Extract the (x, y) coordinate from the center of the cell holding the provided text.  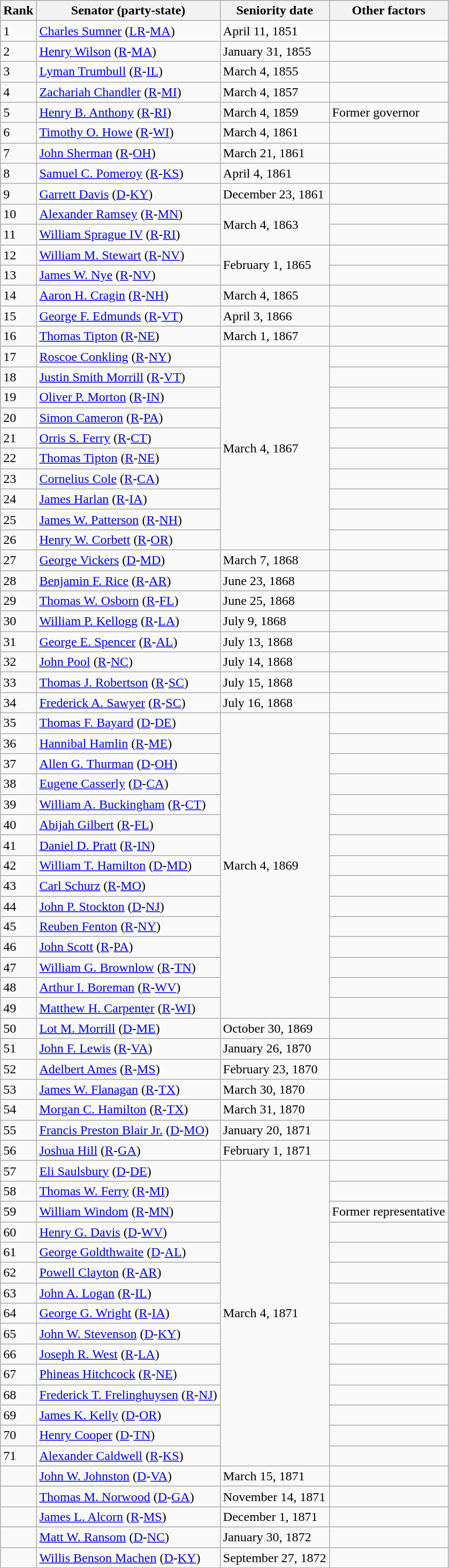
55 (18, 1130)
11 (18, 234)
Francis Preston Blair Jr. (D-MO) (128, 1130)
Rank (18, 11)
16 (18, 336)
Matt W. Ransom (D-NC) (128, 1537)
March 30, 1870 (275, 1089)
Thomas F. Bayard (D-DE) (128, 723)
59 (18, 1211)
Garrett Davis (D-KY) (128, 194)
Hannibal Hamlin (R-ME) (128, 743)
67 (18, 1374)
9 (18, 194)
March 4, 1865 (275, 296)
March 4, 1863 (275, 224)
Simon Cameron (R-PA) (128, 418)
Daniel D. Pratt (R-IN) (128, 845)
Charles Sumner (LR-MA) (128, 31)
38 (18, 784)
Henry B. Anthony (R-RI) (128, 112)
October 30, 1869 (275, 1028)
James L. Alcorn (R-MS) (128, 1517)
James W. Flanagan (R-TX) (128, 1089)
Eugene Casserly (D-CA) (128, 784)
Lot M. Morrill (D-ME) (128, 1028)
54 (18, 1110)
64 (18, 1313)
Alexander Caldwell (R-KS) (128, 1456)
George Goldthwaite (D-AL) (128, 1252)
John W. Johnston (D-VA) (128, 1476)
2 (18, 51)
March 4, 1867 (275, 448)
George G. Wright (R-IA) (128, 1313)
Powell Clayton (R-AR) (128, 1273)
46 (18, 947)
Former representative (389, 1211)
Morgan C. Hamilton (R-TX) (128, 1110)
50 (18, 1028)
53 (18, 1089)
Cornelius Cole (R-CA) (128, 479)
James W. Nye (R-NV) (128, 275)
William P. Kellogg (R-LA) (128, 621)
Zachariah Chandler (R-MI) (128, 92)
13 (18, 275)
March 1, 1867 (275, 336)
Willis Benson Machen (D-KY) (128, 1558)
March 4, 1855 (275, 72)
39 (18, 804)
Benjamin F. Rice (R-AR) (128, 580)
James Harlan (R-IA) (128, 499)
1 (18, 31)
Thomas J. Robertson (R-SC) (128, 682)
Alexander Ramsey (R-MN) (128, 214)
Henry W. Corbett (R-OR) (128, 540)
60 (18, 1232)
35 (18, 723)
40 (18, 825)
William G. Brownlow (R-TN) (128, 967)
66 (18, 1354)
69 (18, 1415)
Roscoe Conkling (R-NY) (128, 357)
Thomas W. Ferry (R-MI) (128, 1191)
July 13, 1868 (275, 642)
47 (18, 967)
10 (18, 214)
March 4, 1869 (275, 865)
John A. Logan (R-IL) (128, 1293)
William A. Buckingham (R-CT) (128, 804)
70 (18, 1435)
20 (18, 418)
56 (18, 1150)
14 (18, 296)
Samuel C. Pomeroy (R-KS) (128, 173)
Aaron H. Cragin (R-NH) (128, 296)
19 (18, 397)
March 4, 1871 (275, 1313)
March 31, 1870 (275, 1110)
John P. Stockton (D-NJ) (128, 906)
John Scott (R-PA) (128, 947)
37 (18, 764)
Justin Smith Morrill (R-VT) (128, 377)
April 11, 1851 (275, 31)
April 4, 1861 (275, 173)
5 (18, 112)
John Sherman (R-OH) (128, 153)
Seniority date (275, 11)
15 (18, 316)
Eli Saulsbury (D-DE) (128, 1171)
George Vickers (D-MD) (128, 560)
January 31, 1855 (275, 51)
Allen G. Thurman (D-OH) (128, 764)
Timothy O. Howe (R-WI) (128, 133)
32 (18, 662)
George F. Edmunds (R-VT) (128, 316)
April 3, 1866 (275, 316)
Matthew H. Carpenter (R-WI) (128, 1008)
July 15, 1868 (275, 682)
24 (18, 499)
41 (18, 845)
71 (18, 1456)
Senator (party-state) (128, 11)
Joshua Hill (R-GA) (128, 1150)
Thomas W. Osborn (R-FL) (128, 601)
68 (18, 1395)
57 (18, 1171)
48 (18, 988)
27 (18, 560)
Adelbert Ames (R-MS) (128, 1069)
July 9, 1868 (275, 621)
3 (18, 72)
February 23, 1870 (275, 1069)
November 14, 1871 (275, 1496)
43 (18, 886)
58 (18, 1191)
December 1, 1871 (275, 1517)
31 (18, 642)
34 (18, 703)
Abijah Gilbert (R-FL) (128, 825)
7 (18, 153)
28 (18, 580)
December 23, 1861 (275, 194)
49 (18, 1008)
January 30, 1872 (275, 1537)
Former governor (389, 112)
42 (18, 865)
Carl Schurz (R-MO) (128, 886)
William T. Hamilton (D-MD) (128, 865)
63 (18, 1293)
Oliver P. Morton (R-IN) (128, 397)
29 (18, 601)
January 20, 1871 (275, 1130)
21 (18, 438)
March 4, 1861 (275, 133)
July 14, 1868 (275, 662)
Thomas M. Norwood (D-GA) (128, 1496)
March 4, 1859 (275, 112)
Frederick T. Frelinghuysen (R-NJ) (128, 1395)
61 (18, 1252)
23 (18, 479)
William Sprague IV (R-RI) (128, 234)
62 (18, 1273)
Joseph R. West (R-LA) (128, 1354)
Reuben Fenton (R-NY) (128, 927)
June 25, 1868 (275, 601)
January 26, 1870 (275, 1049)
17 (18, 357)
March 21, 1861 (275, 153)
James K. Kelly (D-OR) (128, 1415)
36 (18, 743)
Frederick A. Sawyer (R-SC) (128, 703)
8 (18, 173)
12 (18, 255)
September 27, 1872 (275, 1558)
65 (18, 1334)
18 (18, 377)
March 15, 1871 (275, 1476)
Henry Wilson (R-MA) (128, 51)
George E. Spencer (R-AL) (128, 642)
John Pool (R-NC) (128, 662)
March 4, 1857 (275, 92)
July 16, 1868 (275, 703)
June 23, 1868 (275, 580)
William Windom (R-MN) (128, 1211)
February 1, 1871 (275, 1150)
Henry Cooper (D-TN) (128, 1435)
30 (18, 621)
March 7, 1868 (275, 560)
33 (18, 682)
Arthur I. Boreman (R-WV) (128, 988)
February 1, 1865 (275, 265)
Orris S. Ferry (R-CT) (128, 438)
25 (18, 519)
Other factors (389, 11)
22 (18, 458)
Lyman Trumbull (R-IL) (128, 72)
26 (18, 540)
44 (18, 906)
John W. Stevenson (D-KY) (128, 1334)
45 (18, 927)
Henry G. Davis (D-WV) (128, 1232)
52 (18, 1069)
6 (18, 133)
James W. Patterson (R-NH) (128, 519)
William M. Stewart (R-NV) (128, 255)
51 (18, 1049)
4 (18, 92)
Phineas Hitchcock (R-NE) (128, 1374)
John F. Lewis (R-VA) (128, 1049)
